Locate the cell with the specified text and output its [x, y] center coordinate. 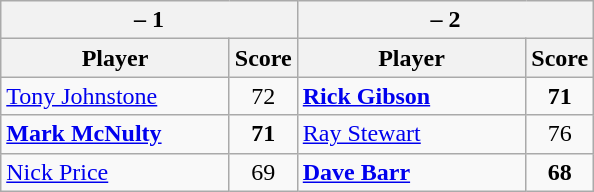
76 [560, 134]
68 [560, 172]
Rick Gibson [412, 96]
Nick Price [116, 172]
72 [263, 96]
Dave Barr [412, 172]
– 1 [150, 20]
Ray Stewart [412, 134]
69 [263, 172]
Tony Johnstone [116, 96]
– 2 [446, 20]
Mark McNulty [116, 134]
